Locate the cell with the specified text and output its [X, Y] center coordinate. 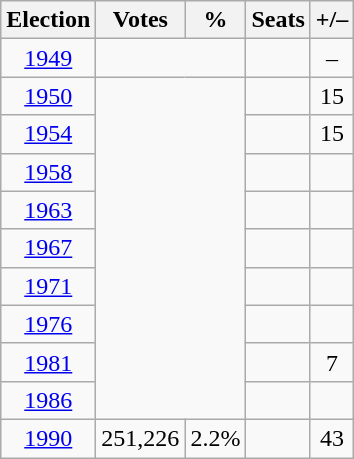
43 [332, 438]
1949 [48, 58]
1976 [48, 324]
1958 [48, 172]
Election [48, 20]
2.2% [216, 438]
251,226 [140, 438]
Votes [140, 20]
– [332, 58]
1954 [48, 134]
Seats [278, 20]
1971 [48, 286]
1967 [48, 248]
1981 [48, 362]
+/– [332, 20]
1986 [48, 400]
7 [332, 362]
1950 [48, 96]
1990 [48, 438]
1963 [48, 210]
% [216, 20]
